Identify which cell holds the provided text, then report its (x, y) central coordinate. 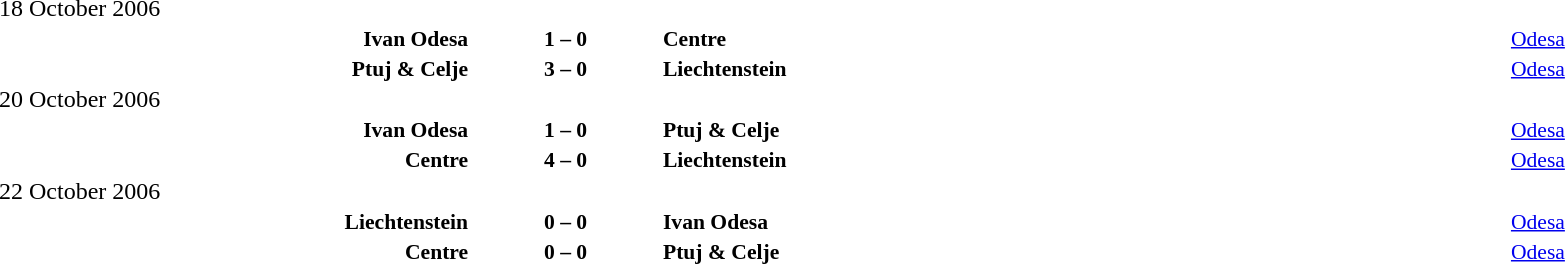
4 – 0 (566, 160)
Ivan Odesa (1084, 222)
0 – 0 (566, 222)
Ptuj & Celje (1084, 130)
3 – 0 (566, 68)
Centre (1084, 38)
